Return (X, Y) of the center of cell containing provided text 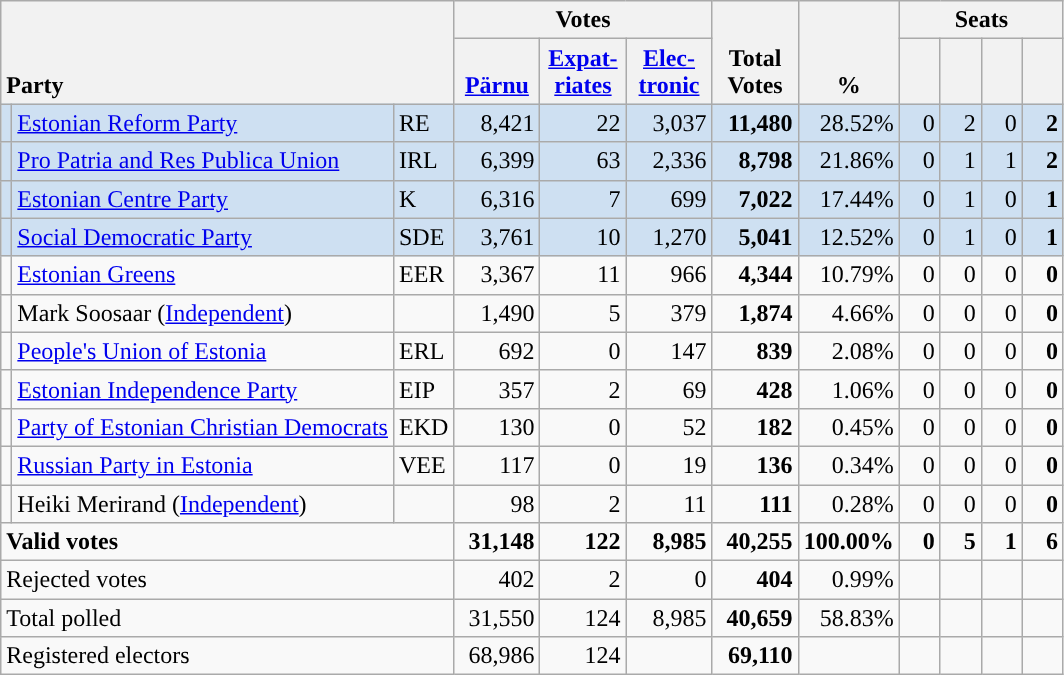
22 (583, 123)
0.34% (848, 465)
Social Democratic Party (203, 237)
10 (583, 237)
428 (755, 389)
69 (669, 389)
RE (423, 123)
Registered electors (228, 656)
404 (755, 580)
1,490 (497, 313)
Party (228, 52)
68,986 (497, 656)
10.79% (848, 275)
Mark Soosaar (Independent) (203, 313)
People's Union of Estonia (203, 351)
Estonian Reform Party (203, 123)
Pro Patria and Res Publica Union (203, 161)
52 (669, 427)
Elec- tronic (669, 72)
6 (1042, 542)
ERL (423, 351)
692 (497, 351)
40,255 (755, 542)
Estonian Independence Party (203, 389)
8,798 (755, 161)
Total polled (228, 618)
28.52% (848, 123)
Heiki Merirand (Independent) (203, 503)
Expat- riates (583, 72)
69,110 (755, 656)
EER (423, 275)
0.45% (848, 427)
Pärnu (497, 72)
21.86% (848, 161)
Rejected votes (228, 580)
VEE (423, 465)
Estonian Greens (203, 275)
19 (669, 465)
839 (755, 351)
17.44% (848, 199)
31,550 (497, 618)
699 (669, 199)
7,022 (755, 199)
3,761 (497, 237)
966 (669, 275)
1.06% (848, 389)
Party of Estonian Christian Democrats (203, 427)
357 (497, 389)
58.83% (848, 618)
136 (755, 465)
4.66% (848, 313)
4,344 (755, 275)
98 (497, 503)
182 (755, 427)
EIP (423, 389)
2.08% (848, 351)
31,148 (497, 542)
Estonian Centre Party (203, 199)
EKD (423, 427)
2,336 (669, 161)
Total Votes (755, 52)
SDE (423, 237)
Valid votes (228, 542)
11,480 (755, 123)
Seats (981, 20)
Votes (583, 20)
147 (669, 351)
5,041 (755, 237)
3,037 (669, 123)
0.99% (848, 580)
3,367 (497, 275)
117 (497, 465)
1,874 (755, 313)
6,316 (497, 199)
1,270 (669, 237)
130 (497, 427)
12.52% (848, 237)
63 (583, 161)
% (848, 52)
8,421 (497, 123)
Russian Party in Estonia (203, 465)
0.28% (848, 503)
6,399 (497, 161)
7 (583, 199)
379 (669, 313)
IRL (423, 161)
122 (583, 542)
100.00% (848, 542)
K (423, 199)
40,659 (755, 618)
402 (497, 580)
111 (755, 503)
